Search for the cell housing the specified text and yield its (X, Y) center coordinate. 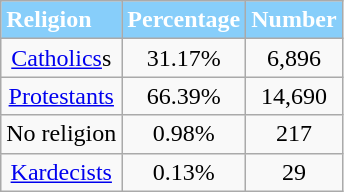
No religion (62, 134)
217 (294, 134)
Percentage (184, 20)
6,896 (294, 58)
Religion (62, 20)
Protestants (62, 96)
Catholicss (62, 58)
Number (294, 20)
31.17% (184, 58)
14,690 (294, 96)
Kardecists (62, 172)
66.39% (184, 96)
0.13% (184, 172)
0.98% (184, 134)
29 (294, 172)
